Pinpoint the cell where the given text exists, returning its [x, y] midpoint coordinate. 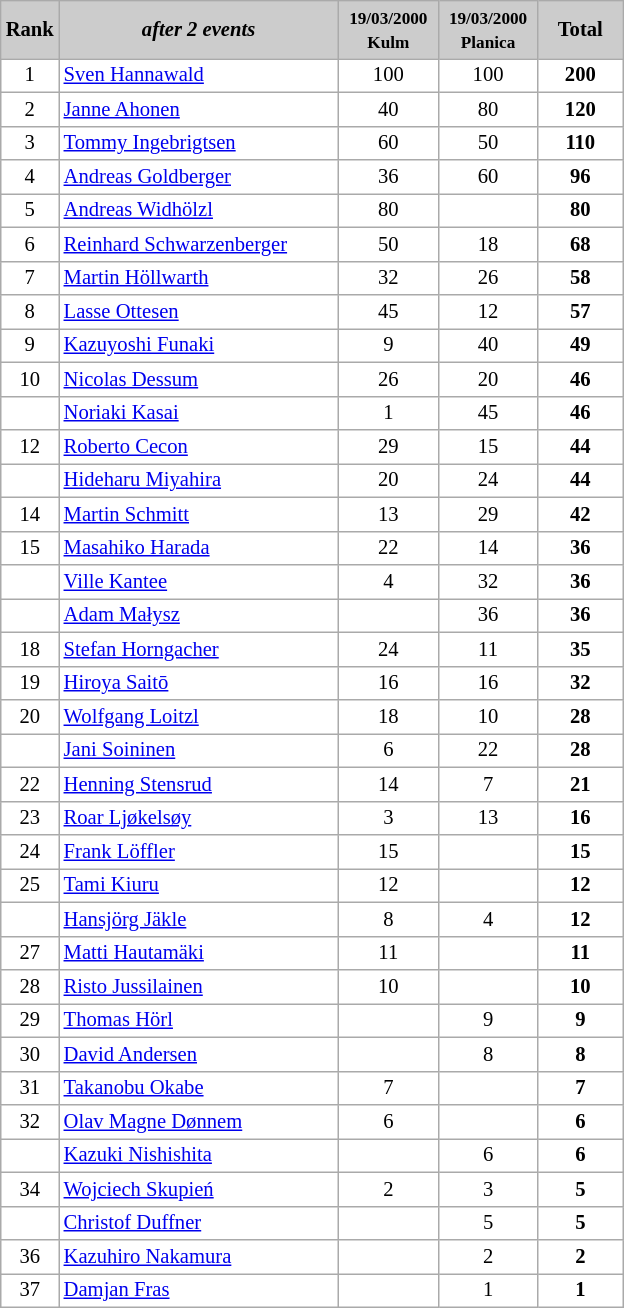
31 [30, 1088]
49 [580, 345]
Christof Duffner [199, 1223]
Wojciech Skupień [199, 1189]
57 [580, 311]
19 [30, 683]
Martin Schmitt [199, 514]
Ville Kantee [199, 581]
110 [580, 143]
Kazuki Nishishita [199, 1155]
Nicolas Dessum [199, 379]
Roar Ljøkelsøy [199, 818]
23 [30, 818]
Masahiko Harada [199, 548]
19/03/2000Kulm [388, 29]
Hideharu Miyahira [199, 480]
200 [580, 75]
Stefan Horngacher [199, 649]
Tami Kiuru [199, 885]
Thomas Hörl [199, 1020]
42 [580, 514]
Frank Löffler [199, 851]
Sven Hannawald [199, 75]
Hiroya Saitō [199, 683]
34 [30, 1189]
Damjan Fras [199, 1290]
Total [580, 29]
30 [30, 1054]
Henning Stensrud [199, 784]
68 [580, 244]
120 [580, 109]
Reinhard Schwarzenberger [199, 244]
19/03/2000Planica [488, 29]
Adam Małysz [199, 615]
21 [580, 784]
Tommy Ingebrigtsen [199, 143]
Wolfgang Loitzl [199, 717]
Andreas Widhölzl [199, 210]
Martin Höllwarth [199, 278]
96 [580, 177]
58 [580, 278]
Olav Magne Dønnem [199, 1121]
Janne Ahonen [199, 109]
Roberto Cecon [199, 447]
27 [30, 953]
Noriaki Kasai [199, 413]
David Andersen [199, 1054]
25 [30, 885]
Jani Soininen [199, 750]
Matti Hautamäki [199, 953]
Kazuyoshi Funaki [199, 345]
Rank [30, 29]
35 [580, 649]
after 2 events [199, 29]
Kazuhiro Nakamura [199, 1257]
Andreas Goldberger [199, 177]
Hansjörg Jäkle [199, 919]
Lasse Ottesen [199, 311]
37 [30, 1290]
Risto Jussilainen [199, 987]
Takanobu Okabe [199, 1088]
